Extract the (X, Y) coordinate from the center of the cell holding the provided text.  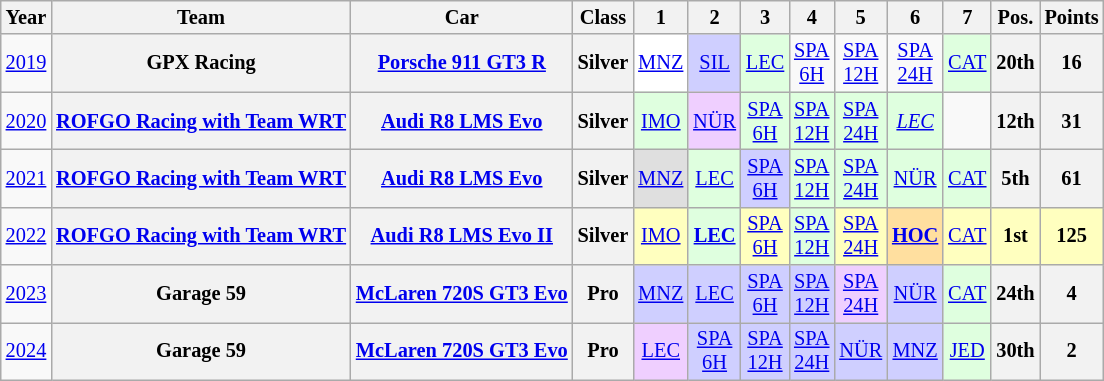
2023 (26, 294)
61 (1072, 178)
Porsche 911 GT3 R (462, 63)
2019 (26, 63)
Team (201, 17)
6 (915, 17)
JED (967, 351)
16 (1072, 63)
12th (1015, 121)
20th (1015, 63)
2021 (26, 178)
30th (1015, 351)
GPX Racing (201, 63)
5 (860, 17)
2024 (26, 351)
Audi R8 LMS Evo II (462, 236)
Points (1072, 17)
2020 (26, 121)
5th (1015, 178)
7 (967, 17)
24th (1015, 294)
Car (462, 17)
Year (26, 17)
Class (604, 17)
2022 (26, 236)
1 (660, 17)
125 (1072, 236)
SIL (714, 63)
Pos. (1015, 17)
3 (765, 17)
1st (1015, 236)
HOC (915, 236)
31 (1072, 121)
